From the cell containing the given text, extract its center point as [X, Y] coordinate. 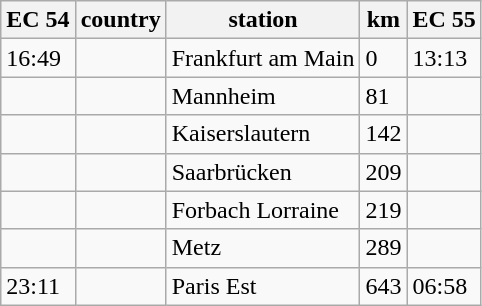
country [120, 20]
station [263, 20]
km [384, 20]
Frankfurt am Main [263, 58]
13:13 [444, 58]
16:49 [38, 58]
289 [384, 248]
Kaiserslautern [263, 134]
Paris Est [263, 286]
EC 55 [444, 20]
643 [384, 286]
Forbach Lorraine [263, 210]
209 [384, 172]
219 [384, 210]
142 [384, 134]
Metz [263, 248]
EC 54 [38, 20]
06:58 [444, 286]
Mannheim [263, 96]
81 [384, 96]
23:11 [38, 286]
Saarbrücken [263, 172]
0 [384, 58]
